Determine the [X, Y] coordinate at the center of the cell enclosing the given text.  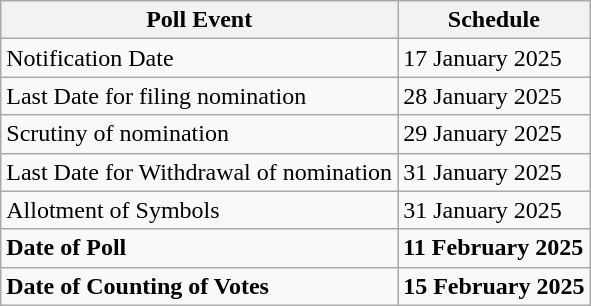
Date of Poll [200, 248]
Allotment of Symbols [200, 210]
17 January 2025 [494, 58]
Scrutiny of nomination [200, 134]
15 February 2025 [494, 286]
11 February 2025 [494, 248]
Notification Date [200, 58]
Last Date for filing nomination [200, 96]
28 January 2025 [494, 96]
Poll Event [200, 20]
Date of Counting of Votes [200, 286]
29 January 2025 [494, 134]
Schedule [494, 20]
Last Date for Withdrawal of nomination [200, 172]
